Pinpoint the cell where the given text exists, returning its (X, Y) midpoint coordinate. 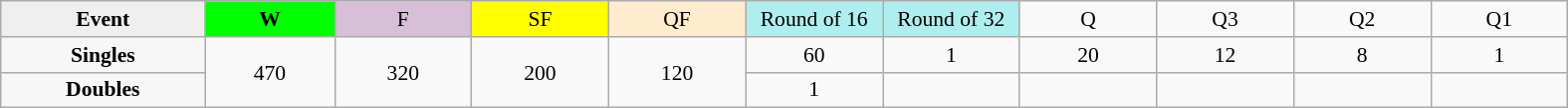
470 (270, 72)
SF (541, 19)
QF (677, 19)
320 (403, 72)
200 (541, 72)
Q (1088, 19)
Q3 (1226, 19)
Round of 16 (814, 19)
12 (1226, 55)
F (403, 19)
Singles (104, 55)
8 (1362, 55)
Q1 (1499, 19)
60 (814, 55)
20 (1088, 55)
Doubles (104, 90)
Round of 32 (951, 19)
Event (104, 19)
W (270, 19)
120 (677, 72)
Q2 (1362, 19)
